Pinpoint the cell where the given text exists, returning its (X, Y) midpoint coordinate. 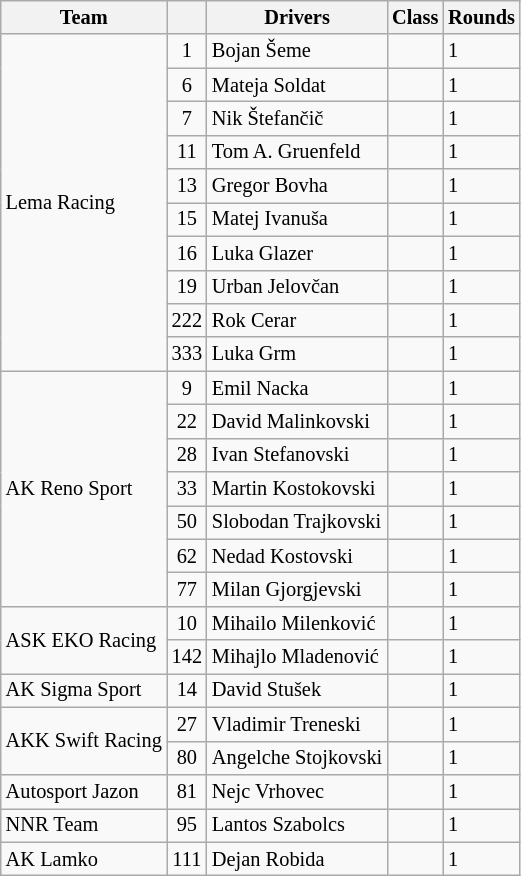
19 (187, 287)
15 (187, 219)
95 (187, 825)
Rounds (482, 17)
Luka Glazer (297, 253)
Urban Jelovčan (297, 287)
142 (187, 657)
Drivers (297, 17)
22 (187, 421)
Bojan Šeme (297, 51)
Ivan Stefanovski (297, 455)
Mihailo Milenković (297, 623)
Angelche Stojkovski (297, 758)
ASK EKO Racing (84, 640)
AKK Swift Racing (84, 740)
333 (187, 354)
Mihajlo Mladenović (297, 657)
111 (187, 859)
27 (187, 724)
81 (187, 791)
Mateja Soldat (297, 85)
33 (187, 489)
16 (187, 253)
Gregor Bovha (297, 186)
David Malinkovski (297, 421)
Rok Cerar (297, 320)
14 (187, 690)
AK Lamko (84, 859)
50 (187, 522)
Tom A. Gruenfeld (297, 152)
10 (187, 623)
11 (187, 152)
9 (187, 388)
80 (187, 758)
77 (187, 589)
13 (187, 186)
AK Sigma Sport (84, 690)
222 (187, 320)
Luka Grm (297, 354)
AK Reno Sport (84, 489)
Dejan Robida (297, 859)
Nejc Vrhovec (297, 791)
Emil Nacka (297, 388)
Lema Racing (84, 202)
Nik Štefančič (297, 118)
6 (187, 85)
7 (187, 118)
Autosport Jazon (84, 791)
Matej Ivanuša (297, 219)
62 (187, 556)
NNR Team (84, 825)
28 (187, 455)
Milan Gjorgjevski (297, 589)
David Stušek (297, 690)
Lantos Szabolcs (297, 825)
Martin Kostokovski (297, 489)
Class (415, 17)
Vladimir Treneski (297, 724)
Team (84, 17)
Slobodan Trajkovski (297, 522)
Nedad Kostovski (297, 556)
